Identify which cell holds the provided text, then report its [x, y] central coordinate. 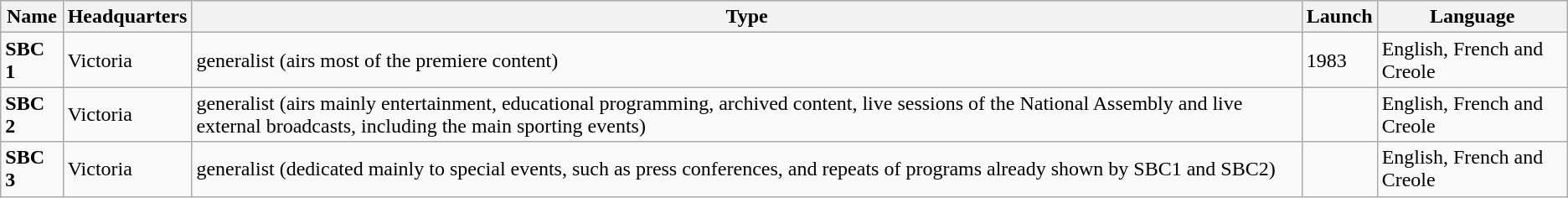
Type [747, 17]
Name [32, 17]
Headquarters [127, 17]
generalist (airs most of the premiere content) [747, 60]
generalist (dedicated mainly to special events, such as press conferences, and repeats of programs already shown by SBC1 and SBC2) [747, 169]
Launch [1339, 17]
SBC 3 [32, 169]
Language [1473, 17]
SBC 2 [32, 114]
SBC 1 [32, 60]
1983 [1339, 60]
